Output the (x, y) coordinate of the center of the cell containing the given text.  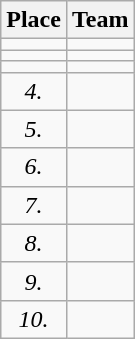
Team (100, 20)
5. (34, 129)
7. (34, 205)
10. (34, 319)
Place (34, 20)
8. (34, 243)
6. (34, 167)
9. (34, 281)
4. (34, 91)
